Output the (X, Y) coordinate of the center of the cell containing the given text.  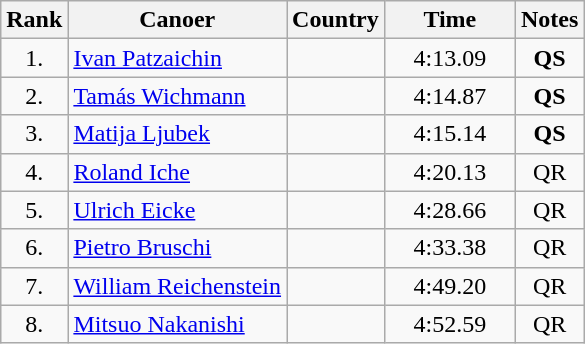
4:15.14 (450, 134)
4:20.13 (450, 172)
Ulrich Eicke (178, 210)
4:28.66 (450, 210)
4:14.87 (450, 96)
William Reichenstein (178, 286)
4:52.59 (450, 324)
Roland Iche (178, 172)
Country (336, 20)
4:33.38 (450, 248)
4:13.09 (450, 58)
Mitsuo Nakanishi (178, 324)
1. (34, 58)
6. (34, 248)
5. (34, 210)
Rank (34, 20)
Ivan Patzaichin (178, 58)
4:49.20 (450, 286)
3. (34, 134)
Time (450, 20)
Pietro Bruschi (178, 248)
Matija Ljubek (178, 134)
2. (34, 96)
7. (34, 286)
8. (34, 324)
Tamás Wichmann (178, 96)
Canoer (178, 20)
Notes (549, 20)
4. (34, 172)
